From the cell containing the given text, extract its center point as [X, Y] coordinate. 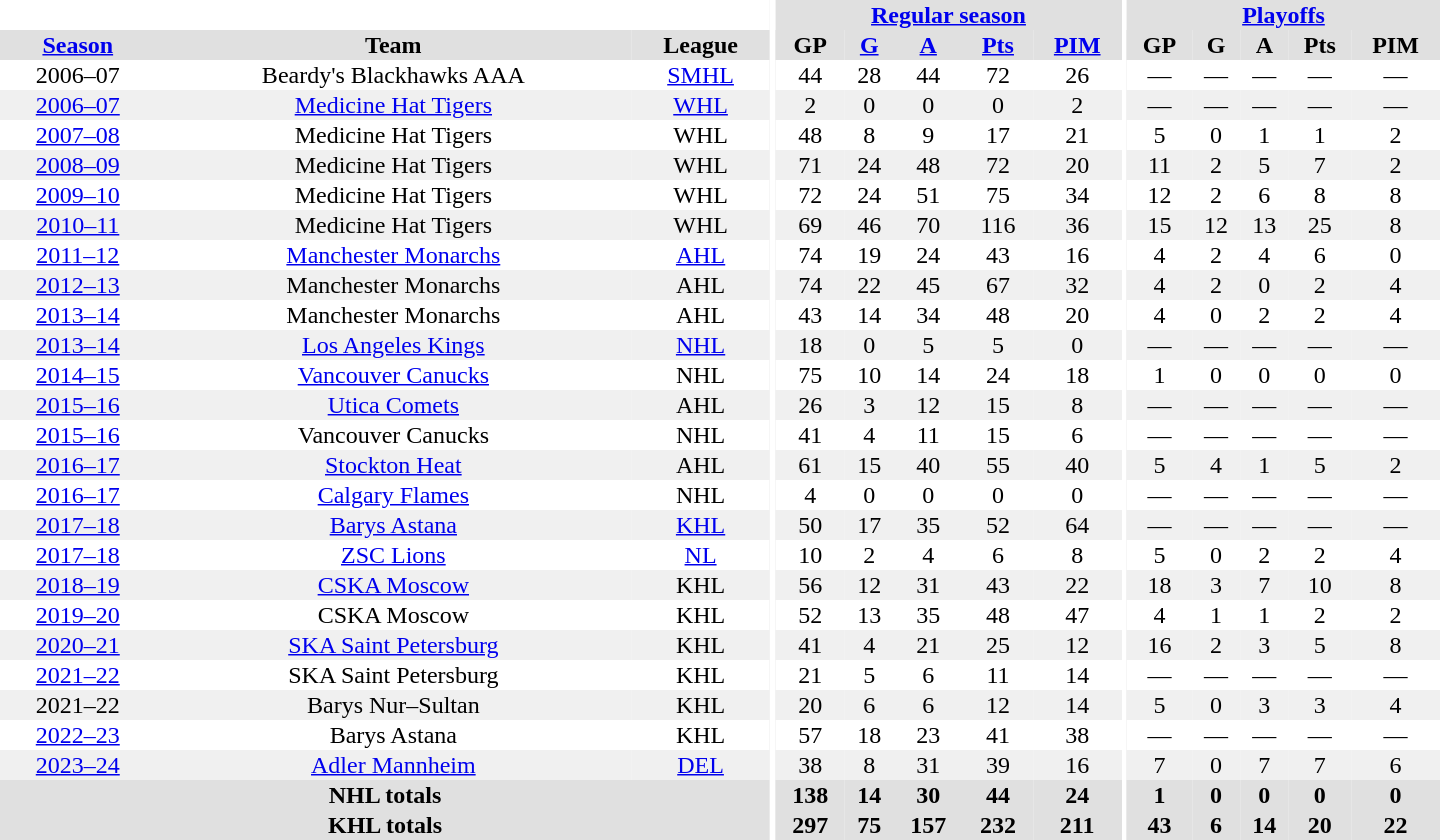
2023–24 [78, 765]
2012–13 [78, 285]
2007–08 [78, 135]
23 [928, 735]
Stockton Heat [394, 465]
157 [928, 825]
DEL [700, 765]
Los Angeles Kings [394, 345]
297 [810, 825]
2019–20 [78, 615]
9 [928, 135]
2018–19 [78, 585]
Calgary Flames [394, 495]
Utica Comets [394, 405]
2008–09 [78, 165]
57 [810, 735]
28 [869, 75]
69 [810, 225]
2014–15 [78, 375]
46 [869, 225]
55 [998, 465]
36 [1078, 225]
Adler Mannheim [394, 765]
232 [998, 825]
211 [1078, 825]
70 [928, 225]
138 [810, 795]
League [700, 45]
61 [810, 465]
Team [394, 45]
2009–10 [78, 195]
2022–23 [78, 735]
71 [810, 165]
30 [928, 795]
ZSC Lions [394, 555]
Barys Nur–Sultan [394, 705]
Season [78, 45]
45 [928, 285]
2020–21 [78, 645]
39 [998, 765]
32 [1078, 285]
64 [1078, 525]
NL [700, 555]
2011–12 [78, 255]
NHL totals [385, 795]
Beardy's Blackhawks AAA [394, 75]
56 [810, 585]
47 [1078, 615]
67 [998, 285]
Playoffs [1284, 15]
SMHL [700, 75]
50 [810, 525]
2010–11 [78, 225]
51 [928, 195]
19 [869, 255]
KHL totals [385, 825]
116 [998, 225]
Regular season [948, 15]
